Locate the cell with the specified text and output its (X, Y) center coordinate. 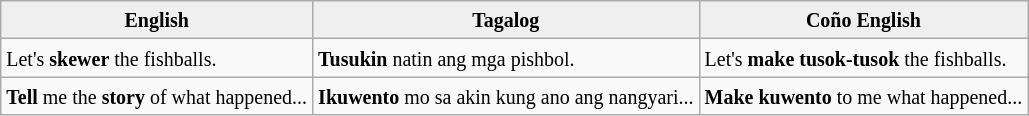
Tagalog (506, 20)
English (157, 20)
Make kuwento to me what happened... (864, 96)
Tusukin natin ang mga pishbol. (506, 58)
Tell me the story of what happened... (157, 96)
Let's skewer the fishballs. (157, 58)
Ikuwento mo sa akin kung ano ang nangyari... (506, 96)
Coño English (864, 20)
Let's make tusok-tusok the fishballs. (864, 58)
